Extract the (x, y) coordinate from the center of the cell holding the provided text.  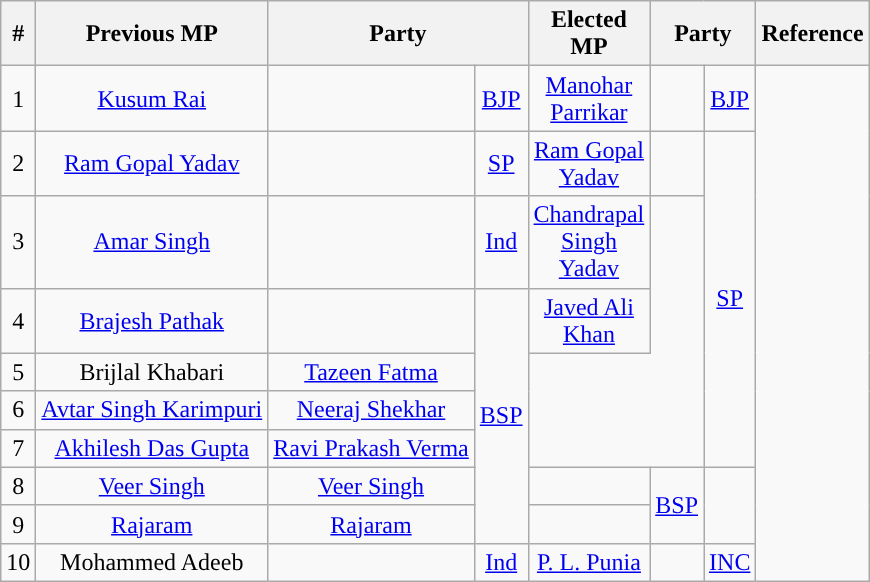
Kusum Rai (152, 98)
Mohammed Adeeb (152, 562)
Neeraj Shekhar (372, 410)
Previous MP (152, 34)
Manohar Parrikar (589, 98)
Tazeen Fatma (372, 372)
P. L. Punia (589, 562)
Avtar Singh Karimpuri (152, 410)
Brajesh Pathak (152, 320)
Chandrapal Singh Yadav (589, 242)
4 (18, 320)
7 (18, 448)
Reference (812, 34)
2 (18, 164)
6 (18, 410)
Brijlal Khabari (152, 372)
5 (18, 372)
Javed Ali Khan (589, 320)
Ravi Prakash Verma (372, 448)
10 (18, 562)
3 (18, 242)
INC (730, 562)
Amar Singh (152, 242)
Elected MP (589, 34)
1 (18, 98)
Akhilesh Das Gupta (152, 448)
9 (18, 524)
8 (18, 486)
# (18, 34)
